Identify which cell holds the provided text, then report its [X, Y] central coordinate. 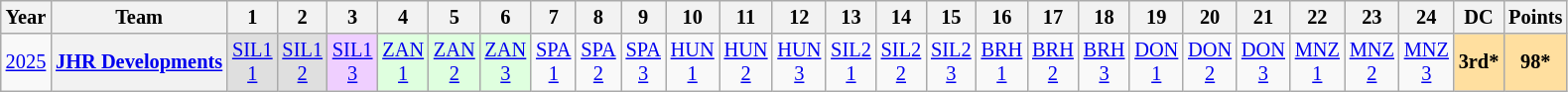
16 [1002, 17]
SIL22 [901, 62]
20 [1210, 17]
SIL12 [302, 62]
9 [643, 17]
23 [1372, 17]
11 [746, 17]
SIL21 [850, 62]
Points [1535, 17]
15 [951, 17]
DON2 [1210, 62]
DON3 [1263, 62]
DC [1479, 17]
3rd* [1479, 62]
Year [26, 17]
HUN2 [746, 62]
6 [506, 17]
22 [1318, 17]
7 [554, 17]
MNZ2 [1372, 62]
14 [901, 17]
8 [597, 17]
ZAN1 [403, 62]
SIL23 [951, 62]
SIL11 [252, 62]
SPA2 [597, 62]
MNZ3 [1427, 62]
5 [455, 17]
ZAN3 [506, 62]
BRH1 [1002, 62]
24 [1427, 17]
4 [403, 17]
2 [302, 17]
3 [352, 17]
HUN3 [799, 62]
ZAN2 [455, 62]
Team [139, 17]
1 [252, 17]
DON1 [1156, 62]
18 [1105, 17]
21 [1263, 17]
JHR Developments [139, 62]
10 [693, 17]
MNZ1 [1318, 62]
BRH3 [1105, 62]
SPA3 [643, 62]
17 [1053, 17]
19 [1156, 17]
98* [1535, 62]
SIL13 [352, 62]
BRH2 [1053, 62]
HUN1 [693, 62]
SPA1 [554, 62]
13 [850, 17]
2025 [26, 62]
12 [799, 17]
